Return [x, y] of the center of cell containing provided text 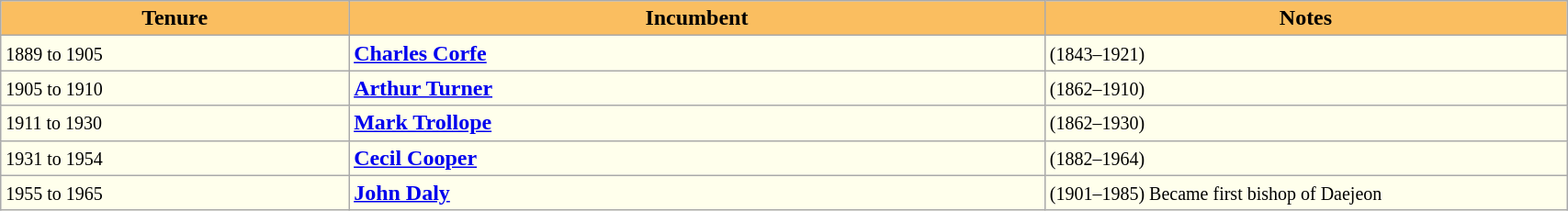
1911 to 1930 [175, 123]
1889 to 1905 [175, 53]
(1901–1985) Became first bishop of Daejeon [1305, 193]
1905 to 1910 [175, 88]
(1843–1921) [1305, 53]
1955 to 1965 [175, 193]
Charles Corfe [697, 53]
Arthur Turner [697, 88]
(1882–1964) [1305, 158]
(1862–1930) [1305, 123]
Incumbent [697, 18]
(1862–1910) [1305, 88]
Mark Trollope [697, 123]
1931 to 1954 [175, 158]
Cecil Cooper [697, 158]
Tenure [175, 18]
John Daly [697, 193]
Notes [1305, 18]
